Output the (x, y) coordinate of the center of the cell containing the given text.  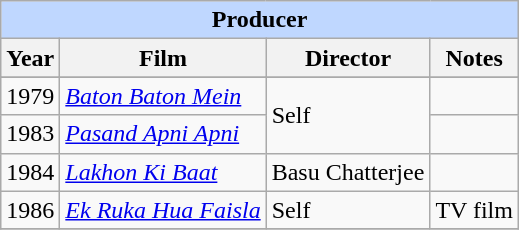
Director (348, 58)
Notes (474, 58)
Basu Chatterjee (348, 172)
Ek Ruka Hua Faisla (163, 210)
Film (163, 58)
TV film (474, 210)
1983 (30, 134)
Producer (260, 20)
Year (30, 58)
Pasand Apni Apni (163, 134)
1986 (30, 210)
1984 (30, 172)
Lakhon Ki Baat (163, 172)
1979 (30, 96)
Baton Baton Mein (163, 96)
